Output the [X, Y] coordinate of the center of the cell containing the given text.  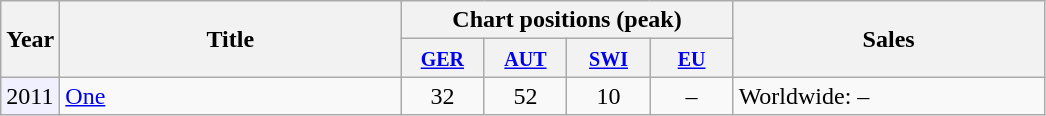
Chart positions (peak) [567, 20]
32 [442, 96]
Sales [888, 39]
Worldwide: – [888, 96]
Year [30, 39]
10 [608, 96]
52 [526, 96]
SWI [608, 58]
GER [442, 58]
– [692, 96]
2011 [30, 96]
EU [692, 58]
One [230, 96]
Title [230, 39]
AUT [526, 58]
